For the text-containing cell, return its midpoint in [X, Y] coordinate format. 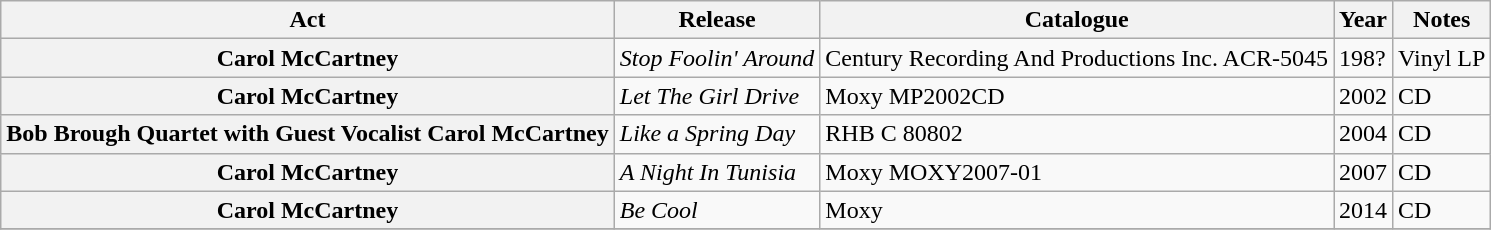
2004 [1364, 134]
2007 [1364, 172]
Year [1364, 20]
Vinyl LP [1442, 58]
Like a Spring Day [717, 134]
RHB C 80802 [1077, 134]
A Night In Tunisia [717, 172]
Century Recording And Productions Inc. ACR-5045 [1077, 58]
Bob Brough Quartet with Guest Vocalist Carol McCartney [308, 134]
Be Cool [717, 210]
Act [308, 20]
2002 [1364, 96]
Release [717, 20]
Stop Foolin' Around [717, 58]
Let The Girl Drive [717, 96]
Moxy MP2002CD [1077, 96]
Notes [1442, 20]
Catalogue [1077, 20]
Moxy [1077, 210]
198? [1364, 58]
Moxy MOXY2007-01 [1077, 172]
2014 [1364, 210]
